Extract the (x, y) coordinate from the center of the cell holding the provided text.  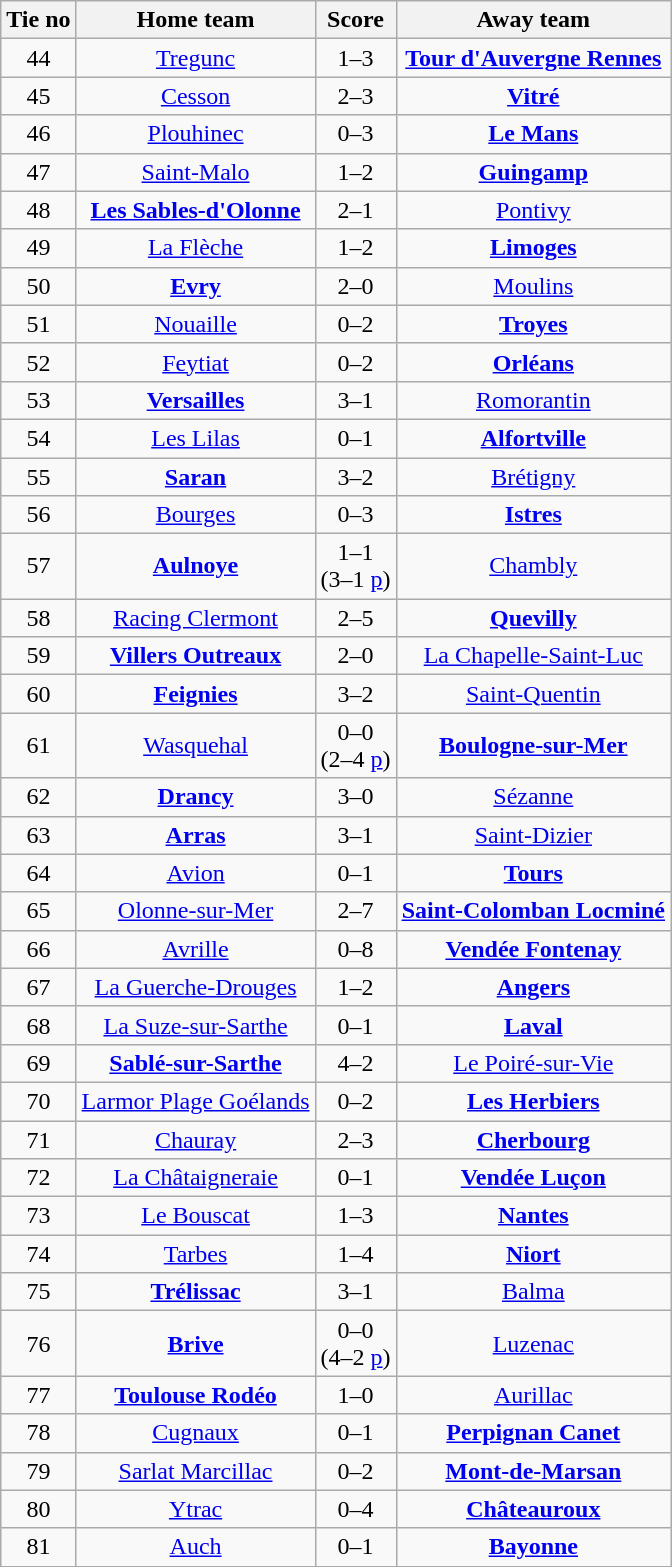
Villers Outreaux (196, 656)
Auch (196, 1547)
Bourges (196, 515)
2–5 (356, 618)
Tour d'Auvergne Rennes (533, 58)
Châteauroux (533, 1509)
50 (38, 286)
La Chapelle-Saint-Luc (533, 656)
Moulins (533, 286)
Tregunc (196, 58)
Quevilly (533, 618)
Niort (533, 1254)
3–0 (356, 797)
Toulouse Rodéo (196, 1395)
1–0 (356, 1395)
79 (38, 1471)
Evry (196, 286)
Sézanne (533, 797)
La Suze-sur-Sarthe (196, 1025)
Saint-Malo (196, 172)
Limoges (533, 248)
Perpignan Canet (533, 1433)
Nouaille (196, 324)
73 (38, 1216)
Aurillac (533, 1395)
Guingamp (533, 172)
Vitré (533, 96)
78 (38, 1433)
2–1 (356, 210)
Le Mans (533, 134)
Brive (196, 1344)
65 (38, 911)
56 (38, 515)
71 (38, 1139)
Luzenac (533, 1344)
Istres (533, 515)
Brétigny (533, 477)
58 (38, 618)
Saint-Colomban Locminé (533, 911)
51 (38, 324)
Cesson (196, 96)
69 (38, 1063)
Wasquehal (196, 746)
Home team (196, 20)
66 (38, 949)
Aulnoye (196, 566)
La Flèche (196, 248)
La Guerche-Drouges (196, 987)
53 (38, 400)
Nantes (533, 1216)
Le Bouscat (196, 1216)
Away team (533, 20)
47 (38, 172)
Laval (533, 1025)
Tarbes (196, 1254)
76 (38, 1344)
Score (356, 20)
45 (38, 96)
Saint-Quentin (533, 694)
Racing Clermont (196, 618)
Vendée Fontenay (533, 949)
Avion (196, 873)
0–8 (356, 949)
72 (38, 1178)
59 (38, 656)
Mont-de-Marsan (533, 1471)
Tours (533, 873)
77 (38, 1395)
57 (38, 566)
70 (38, 1101)
52 (38, 362)
Feignies (196, 694)
0–0 (2–4 p) (356, 746)
Chauray (196, 1139)
Feytiat (196, 362)
60 (38, 694)
Les Lilas (196, 438)
Chambly (533, 566)
Romorantin (533, 400)
1–4 (356, 1254)
48 (38, 210)
Ytrac (196, 1509)
0–4 (356, 1509)
61 (38, 746)
Tie no (38, 20)
Drancy (196, 797)
Plouhinec (196, 134)
63 (38, 835)
1–1 (3–1 p) (356, 566)
Le Poiré-sur-Vie (533, 1063)
Pontivy (533, 210)
62 (38, 797)
80 (38, 1509)
75 (38, 1292)
2–7 (356, 911)
Les Herbiers (533, 1101)
74 (38, 1254)
Bayonne (533, 1547)
Les Sables-d'Olonne (196, 210)
Alfortville (533, 438)
La Châtaigneraie (196, 1178)
Sarlat Marcillac (196, 1471)
4–2 (356, 1063)
Balma (533, 1292)
Angers (533, 987)
Larmor Plage Goélands (196, 1101)
44 (38, 58)
54 (38, 438)
Cugnaux (196, 1433)
68 (38, 1025)
Olonne-sur-Mer (196, 911)
Troyes (533, 324)
Vendée Luçon (533, 1178)
Avrille (196, 949)
46 (38, 134)
Trélissac (196, 1292)
Orléans (533, 362)
Cherbourg (533, 1139)
49 (38, 248)
0–0 (4–2 p) (356, 1344)
Boulogne-sur-Mer (533, 746)
55 (38, 477)
67 (38, 987)
Versailles (196, 400)
Sablé-sur-Sarthe (196, 1063)
64 (38, 873)
Saran (196, 477)
Saint-Dizier (533, 835)
81 (38, 1547)
Arras (196, 835)
